Return the (x, y) coordinate for the center point of the cell that contains the specified text.  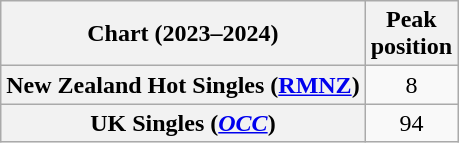
New Zealand Hot Singles (RMNZ) (183, 85)
UK Singles (OCC) (183, 123)
8 (411, 85)
Peakposition (411, 34)
Chart (2023–2024) (183, 34)
94 (411, 123)
